Return the (X, Y) coordinate for the center point of the cell that contains the specified text.  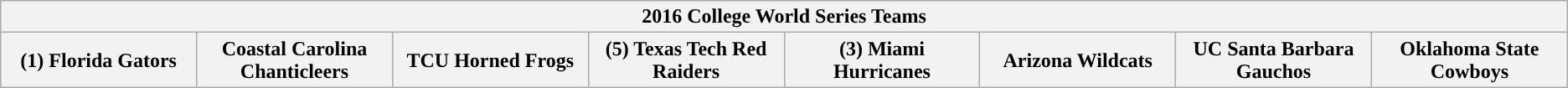
UC Santa Barbara Gauchos (1274, 60)
TCU Horned Frogs (490, 60)
(5) Texas Tech Red Raiders (686, 60)
Arizona Wildcats (1078, 60)
2016 College World Series Teams (784, 17)
(3) Miami Hurricanes (882, 60)
Oklahoma State Cowboys (1469, 60)
Coastal Carolina Chanticleers (295, 60)
(1) Florida Gators (99, 60)
